Extract the [X, Y] coordinate from the center of the cell holding the provided text.  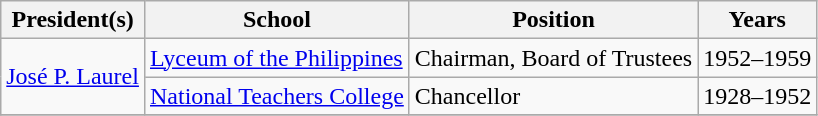
National Teachers College [276, 96]
President(s) [73, 20]
Chairman, Board of Trustees [553, 58]
José P. Laurel [73, 77]
School [276, 20]
1952–1959 [758, 58]
Years [758, 20]
Chancellor [553, 96]
Lyceum of the Philippines [276, 58]
1928–1952 [758, 96]
Position [553, 20]
